Return [X, Y] of the center of cell containing provided text 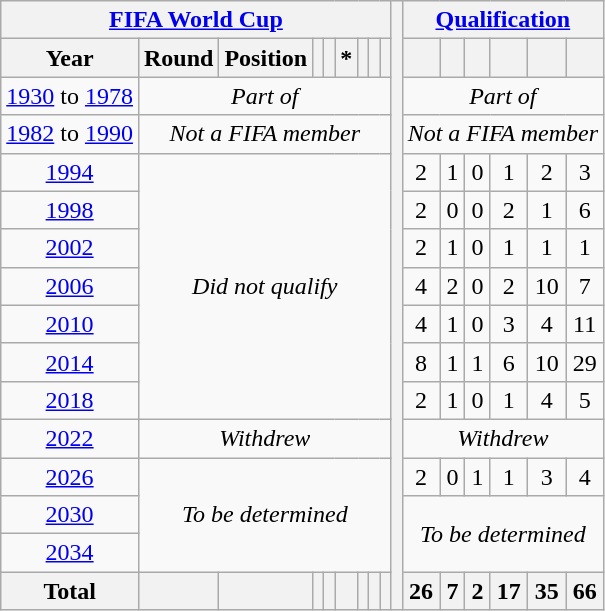
2030 [70, 515]
Did not qualify [264, 286]
1982 to 1990 [70, 134]
5 [585, 400]
17 [509, 591]
FIFA World Cup [196, 20]
8 [421, 362]
Qualification [502, 20]
2018 [70, 400]
2002 [70, 248]
* [346, 58]
2010 [70, 324]
26 [421, 591]
Position [266, 58]
Year [70, 58]
66 [585, 591]
35 [547, 591]
Total [70, 591]
2022 [70, 438]
1930 to 1978 [70, 96]
1994 [70, 172]
2034 [70, 553]
1998 [70, 210]
2014 [70, 362]
2026 [70, 477]
Round [178, 58]
29 [585, 362]
2006 [70, 286]
11 [585, 324]
